Return the (x, y) coordinate for the center point of the cell that contains the specified text.  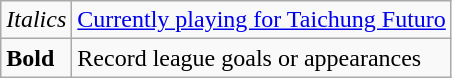
Record league goals or appearances (262, 58)
Italics (36, 20)
Currently playing for Taichung Futuro (262, 20)
Bold (36, 58)
